Output the [X, Y] coordinate of the center of the cell containing the given text.  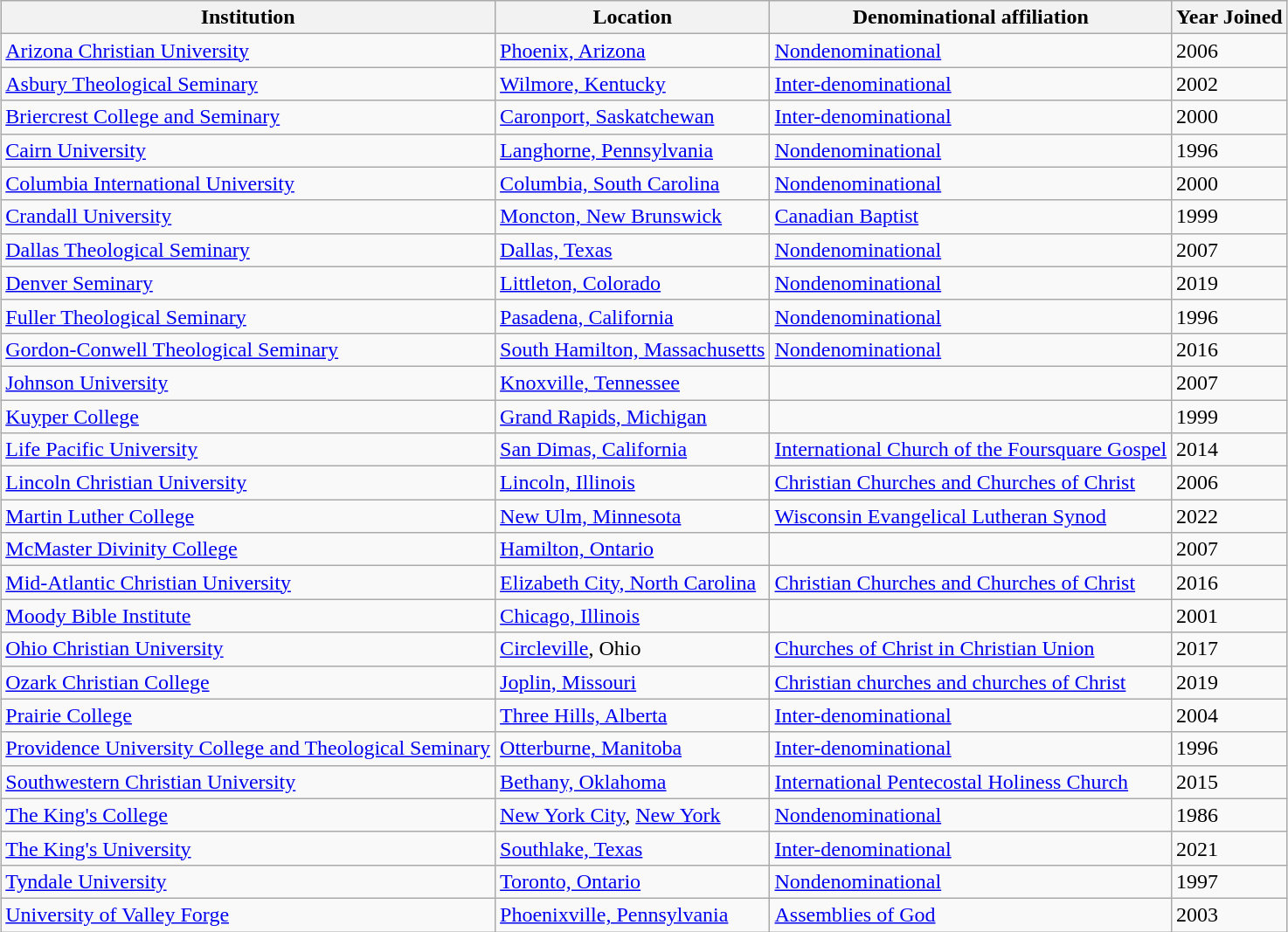
2022 [1230, 516]
International Church of the Foursquare Gospel [971, 450]
Fuller Theological Seminary [248, 316]
Mid-Atlantic Christian University [248, 583]
Year Joined [1230, 17]
Providence University College and Theological Seminary [248, 749]
Grand Rapids, Michigan [633, 417]
New York City, New York [633, 815]
Southwestern Christian University [248, 782]
Langhorne, Pennsylvania [633, 150]
Phoenix, Arizona [633, 51]
Moncton, New Brunswick [633, 217]
Martin Luther College [248, 516]
Denver Seminary [248, 283]
2014 [1230, 450]
Chicago, Illinois [633, 616]
Three Hills, Alberta [633, 715]
Southlake, Texas [633, 848]
Hamilton, Ontario [633, 549]
2001 [1230, 616]
Christian churches and churches of Christ [971, 682]
Otterburne, Manitoba [633, 749]
Johnson University [248, 383]
Toronto, Ontario [633, 881]
2015 [1230, 782]
Crandall University [248, 217]
2017 [1230, 649]
Elizabeth City, North Carolina [633, 583]
Ohio Christian University [248, 649]
1986 [1230, 815]
Churches of Christ in Christian Union [971, 649]
Canadian Baptist [971, 217]
Briercrest College and Seminary [248, 117]
New Ulm, Minnesota [633, 516]
Tyndale University [248, 881]
Dallas Theological Seminary [248, 250]
The King's University [248, 848]
Cairn University [248, 150]
Gordon-Conwell Theological Seminary [248, 349]
Caronport, Saskatchewan [633, 117]
Life Pacific University [248, 450]
University of Valley Forge [248, 915]
Bethany, Oklahoma [633, 782]
2003 [1230, 915]
Phoenixville, Pennsylvania [633, 915]
1997 [1230, 881]
2021 [1230, 848]
Wisconsin Evangelical Lutheran Synod [971, 516]
Location [633, 17]
Columbia International University [248, 183]
Lincoln, Illinois [633, 483]
The King's College [248, 815]
Kuyper College [248, 417]
Wilmore, Kentucky [633, 84]
Circleville, Ohio [633, 649]
Columbia, South Carolina [633, 183]
Knoxville, Tennessee [633, 383]
Lincoln Christian University [248, 483]
Arizona Christian University [248, 51]
Littleton, Colorado [633, 283]
2002 [1230, 84]
Institution [248, 17]
San Dimas, California [633, 450]
International Pentecostal Holiness Church [971, 782]
Assemblies of God [971, 915]
Moody Bible Institute [248, 616]
Joplin, Missouri [633, 682]
Denominational affiliation [971, 17]
Dallas, Texas [633, 250]
Ozark Christian College [248, 682]
McMaster Divinity College [248, 549]
Pasadena, California [633, 316]
2004 [1230, 715]
South Hamilton, Massachusetts [633, 349]
Prairie College [248, 715]
Asbury Theological Seminary [248, 84]
